Scan for the cell matching the given text and deliver its (X, Y) coordinate at center. 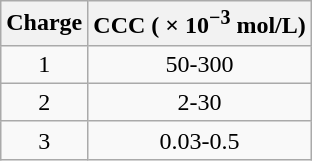
2-30 (200, 102)
CCC ( × 10−3 mol/L) (200, 24)
3 (44, 140)
2 (44, 102)
Charge (44, 24)
1 (44, 64)
50-300 (200, 64)
0.03-0.5 (200, 140)
